Pinpoint the cell where the given text exists, returning its (x, y) midpoint coordinate. 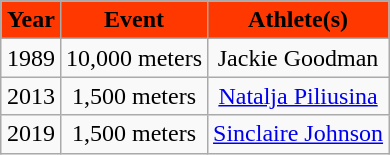
2019 (30, 134)
2013 (30, 96)
Event (134, 20)
Year (30, 20)
Sinclaire Johnson (298, 134)
Athlete(s) (298, 20)
10,000 meters (134, 58)
Natalja Piliusina (298, 96)
Jackie Goodman (298, 58)
1989 (30, 58)
